Return (X, Y) of the center of cell containing provided text 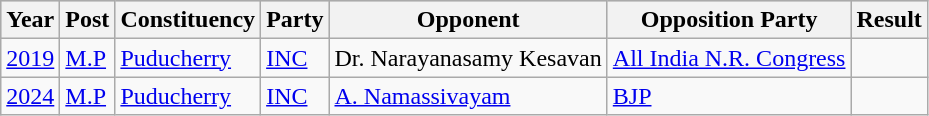
2024 (30, 96)
All India N.R. Congress (729, 58)
Constituency (188, 20)
BJP (729, 96)
Opponent (468, 20)
2019 (30, 58)
Year (30, 20)
Post (88, 20)
Party (295, 20)
Result (889, 20)
A. Namassivayam (468, 96)
Opposition Party (729, 20)
Dr. Narayanasamy Kesavan (468, 58)
